Identify which cell holds the provided text, then report its [x, y] central coordinate. 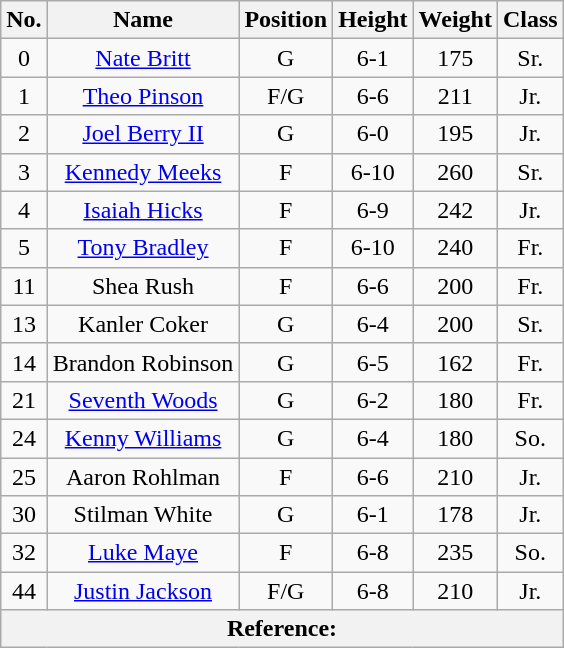
Kennedy Meeks [143, 172]
30 [24, 515]
Isaiah Hicks [143, 210]
Aaron Rohlman [143, 477]
Shea Rush [143, 286]
242 [455, 210]
13 [24, 324]
6-2 [373, 400]
Theo Pinson [143, 96]
11 [24, 286]
235 [455, 553]
Position [286, 20]
Kanler Coker [143, 324]
1 [24, 96]
162 [455, 362]
195 [455, 134]
14 [24, 362]
211 [455, 96]
Reference: [282, 629]
32 [24, 553]
Luke Maye [143, 553]
Joel Berry II [143, 134]
0 [24, 58]
Weight [455, 20]
4 [24, 210]
6-5 [373, 362]
44 [24, 591]
25 [24, 477]
260 [455, 172]
Class [530, 20]
178 [455, 515]
6-9 [373, 210]
175 [455, 58]
3 [24, 172]
21 [24, 400]
6-0 [373, 134]
Kenny Williams [143, 438]
Height [373, 20]
Brandon Robinson [143, 362]
Justin Jackson [143, 591]
2 [24, 134]
24 [24, 438]
Stilman White [143, 515]
Name [143, 20]
No. [24, 20]
Nate Britt [143, 58]
240 [455, 248]
Seventh Woods [143, 400]
5 [24, 248]
Tony Bradley [143, 248]
